Detect which cell encompasses the target text, then output its (x, y) center coordinate. 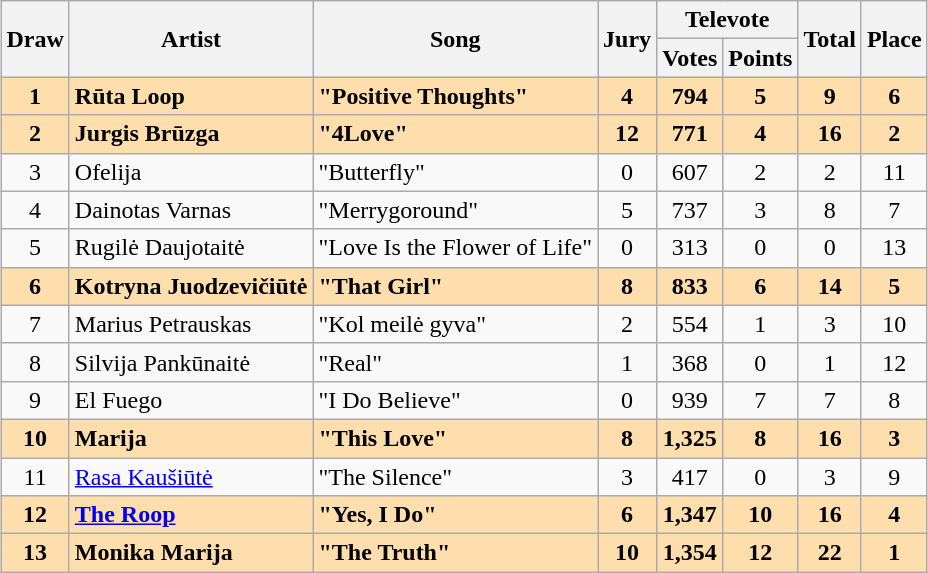
"Merrygoround" (456, 210)
Points (760, 58)
"Real" (456, 362)
"Yes, I Do" (456, 515)
"That Girl" (456, 286)
"Positive Thoughts" (456, 96)
Kotryna Juodzevičiūtė (191, 286)
Jury (628, 39)
"Love Is the Flower of Life" (456, 248)
"The Truth" (456, 553)
Song (456, 39)
Rasa Kaušiūtė (191, 477)
607 (690, 172)
1,354 (690, 553)
Rugilė Daujotaitė (191, 248)
737 (690, 210)
554 (690, 324)
794 (690, 96)
Marius Petrauskas (191, 324)
The Roop (191, 515)
Marija (191, 438)
Place (894, 39)
"I Do Believe" (456, 400)
Monika Marija (191, 553)
Rūta Loop (191, 96)
Televote (728, 20)
El Fuego (191, 400)
313 (690, 248)
"4Love" (456, 134)
417 (690, 477)
22 (830, 553)
Draw (35, 39)
1,325 (690, 438)
Votes (690, 58)
833 (690, 286)
"The Silence" (456, 477)
Total (830, 39)
Silvija Pankūnaitė (191, 362)
Dainotas Varnas (191, 210)
939 (690, 400)
Artist (191, 39)
14 (830, 286)
"Kol meilė gyva" (456, 324)
Jurgis Brūzga (191, 134)
1,347 (690, 515)
"Butterfly" (456, 172)
368 (690, 362)
Ofelija (191, 172)
"This Love" (456, 438)
771 (690, 134)
